Return the [x, y] coordinate for the center point of the cell that contains the specified text.  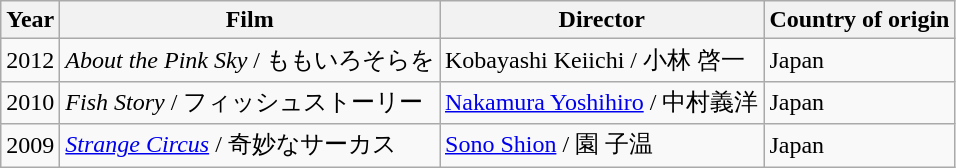
2012 [30, 60]
Fish Story / フィッシュストーリー [250, 102]
Sono Shion / 園 子温 [602, 146]
Director [602, 20]
2010 [30, 102]
Country of origin [860, 20]
Nakamura Yoshihiro / 中村義洋 [602, 102]
2009 [30, 146]
About the Pink Sky / ももいろそらを [250, 60]
Kobayashi Keiichi / 小林 啓一 [602, 60]
Strange Circus / 奇妙なサーカス [250, 146]
Year [30, 20]
Film [250, 20]
